For the text-containing cell, return its midpoint in (x, y) coordinate format. 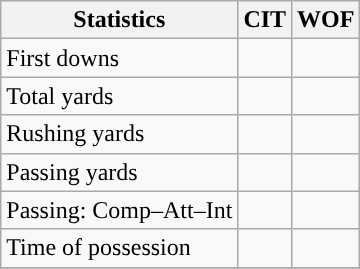
Statistics (120, 20)
CIT (265, 20)
Total yards (120, 96)
Passing: Comp–Att–Int (120, 210)
First downs (120, 58)
Rushing yards (120, 134)
WOF (326, 20)
Time of possession (120, 248)
Passing yards (120, 172)
